From the cell containing the given text, extract its center point as [x, y] coordinate. 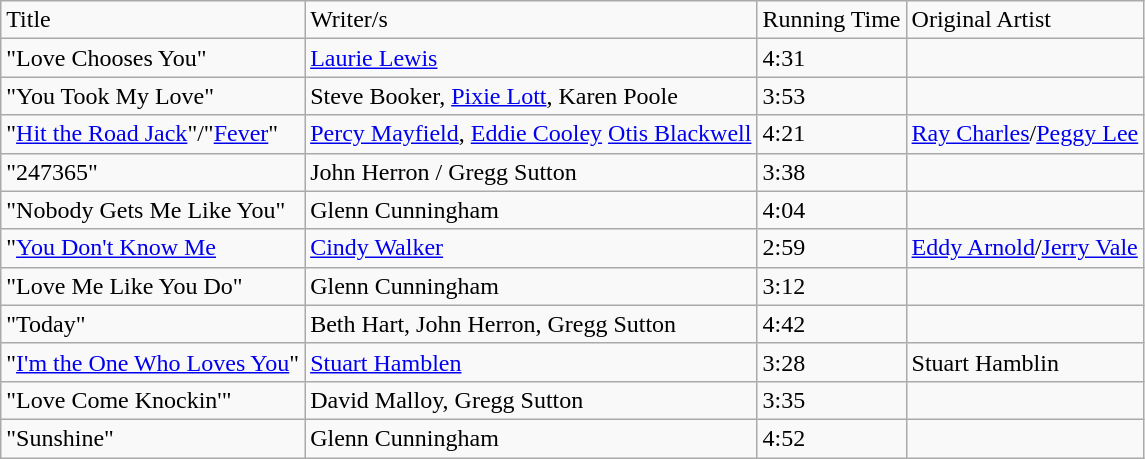
"Love Me Like You Do" [153, 286]
"I'm the One Who Loves You" [153, 362]
"Hit the Road Jack"/"Fever" [153, 134]
Original Artist [1025, 20]
Title [153, 20]
Beth Hart, John Herron, Gregg Sutton [531, 324]
Stuart Hamblen [531, 362]
David Malloy, Gregg Sutton [531, 400]
4:04 [832, 210]
3:35 [832, 400]
4:52 [832, 438]
3:38 [832, 172]
Laurie Lewis [531, 58]
4:31 [832, 58]
"Nobody Gets Me Like You" [153, 210]
Running Time [832, 20]
"Sunshine" [153, 438]
4:42 [832, 324]
Stuart Hamblin [1025, 362]
John Herron / Gregg Sutton [531, 172]
Cindy Walker [531, 248]
"You Don't Know Me [153, 248]
"Love Come Knockin'" [153, 400]
"Love Chooses You" [153, 58]
Ray Charles/Peggy Lee [1025, 134]
3:12 [832, 286]
Percy Mayfield, Eddie Cooley Otis Blackwell [531, 134]
4:21 [832, 134]
3:28 [832, 362]
Steve Booker, Pixie Lott, Karen Poole [531, 96]
Eddy Arnold/Jerry Vale [1025, 248]
"You Took My Love" [153, 96]
Writer/s [531, 20]
2:59 [832, 248]
"247365" [153, 172]
"Today" [153, 324]
3:53 [832, 96]
